Provide the [x, y] coordinate of the cell's center where the given text is located.  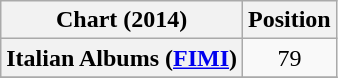
Italian Albums (FIMI) [122, 58]
Position [290, 20]
79 [290, 58]
Chart (2014) [122, 20]
